From the cell containing the given text, extract its center point as [X, Y] coordinate. 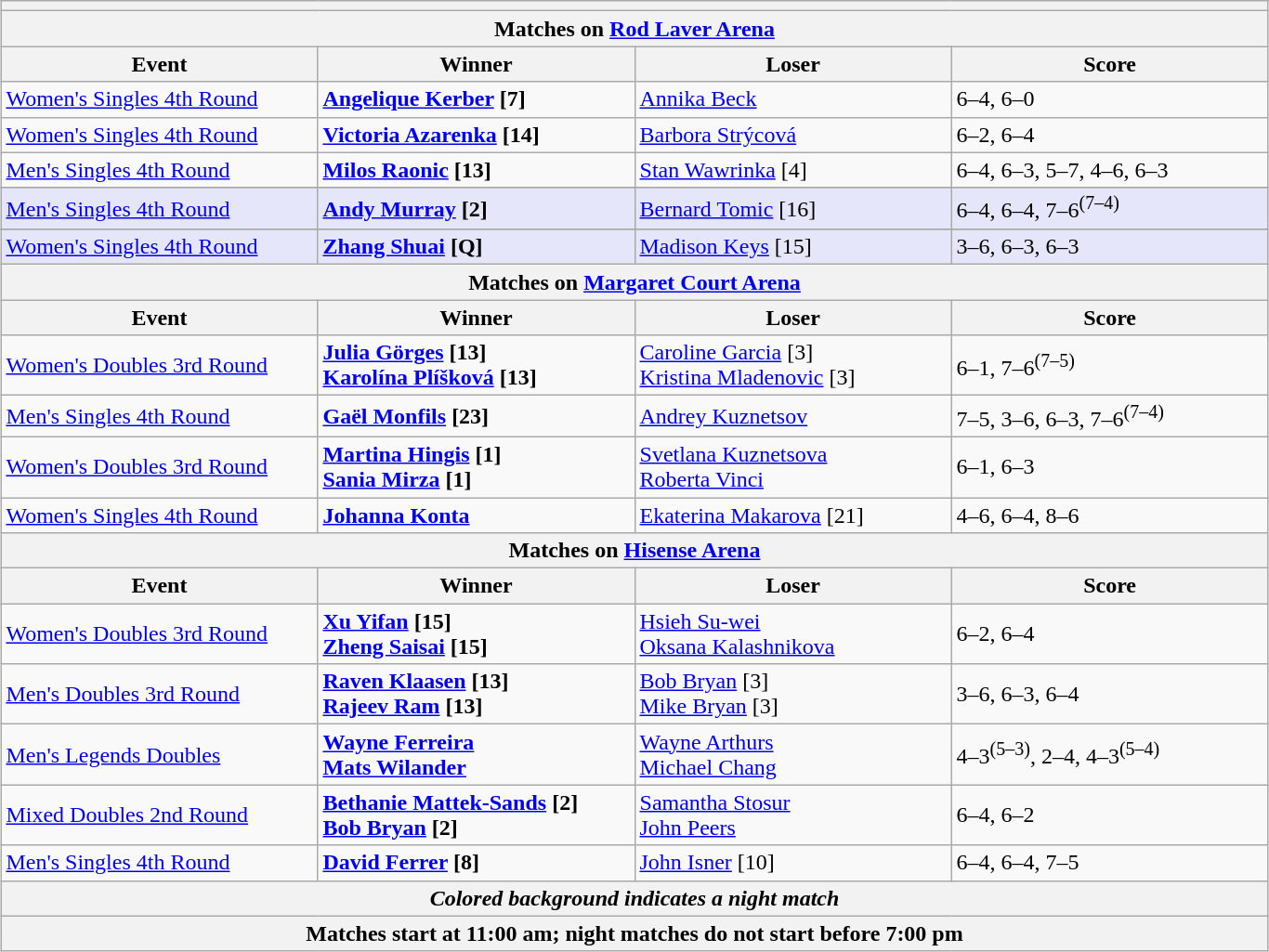
Bernard Tomic [16] [793, 208]
Raven Klaasen [13] Rajeev Ram [13] [476, 695]
Caroline Garcia [3] Kristina Mladenovic [3] [793, 366]
Samantha Stosur John Peers [793, 815]
Madison Keys [15] [793, 247]
Matches on Hisense Arena [634, 551]
6–4, 6–3, 5–7, 4–6, 6–3 [1109, 170]
Matches on Margaret Court Arena [634, 282]
3–6, 6–3, 6–4 [1109, 695]
4–6, 6–4, 8–6 [1109, 515]
7–5, 3–6, 6–3, 7–6(7–4) [1109, 416]
Angelique Kerber [7] [476, 99]
Matches start at 11:00 am; night matches do not start before 7:00 pm [634, 933]
Xu Yifan [15] Zheng Saisai [15] [476, 633]
Wayne Ferreira Mats Wilander [476, 754]
6–4, 6–2 [1109, 815]
Andy Murray [2] [476, 208]
Hsieh Su-wei Oksana Kalashnikova [793, 633]
Zhang Shuai [Q] [476, 247]
Men's Legends Doubles [160, 754]
David Ferrer [8] [476, 863]
Annika Beck [793, 99]
3–6, 6–3, 6–3 [1109, 247]
Stan Wawrinka [4] [793, 170]
Milos Raonic [13] [476, 170]
6–1, 6–3 [1109, 466]
Svetlana Kuznetsova Roberta Vinci [793, 466]
6–4, 6–4, 7–6(7–4) [1109, 208]
6–4, 6–0 [1109, 99]
Johanna Konta [476, 515]
Colored background indicates a night match [634, 898]
Men's Doubles 3rd Round [160, 695]
John Isner [10] [793, 863]
6–1, 7–6(7–5) [1109, 366]
Barbora Strýcová [793, 135]
6–4, 6–4, 7–5 [1109, 863]
Bethanie Mattek-Sands [2] Bob Bryan [2] [476, 815]
Gaël Monfils [23] [476, 416]
Victoria Azarenka [14] [476, 135]
4–3(5–3), 2–4, 4–3(5–4) [1109, 754]
Matches on Rod Laver Arena [634, 29]
Wayne Arthurs Michael Chang [793, 754]
Andrey Kuznetsov [793, 416]
Bob Bryan [3] Mike Bryan [3] [793, 695]
Ekaterina Makarova [21] [793, 515]
Martina Hingis [1] Sania Mirza [1] [476, 466]
Mixed Doubles 2nd Round [160, 815]
Julia Görges [13] Karolína Plíšková [13] [476, 366]
